From the cell containing the given text, extract its center point as (x, y) coordinate. 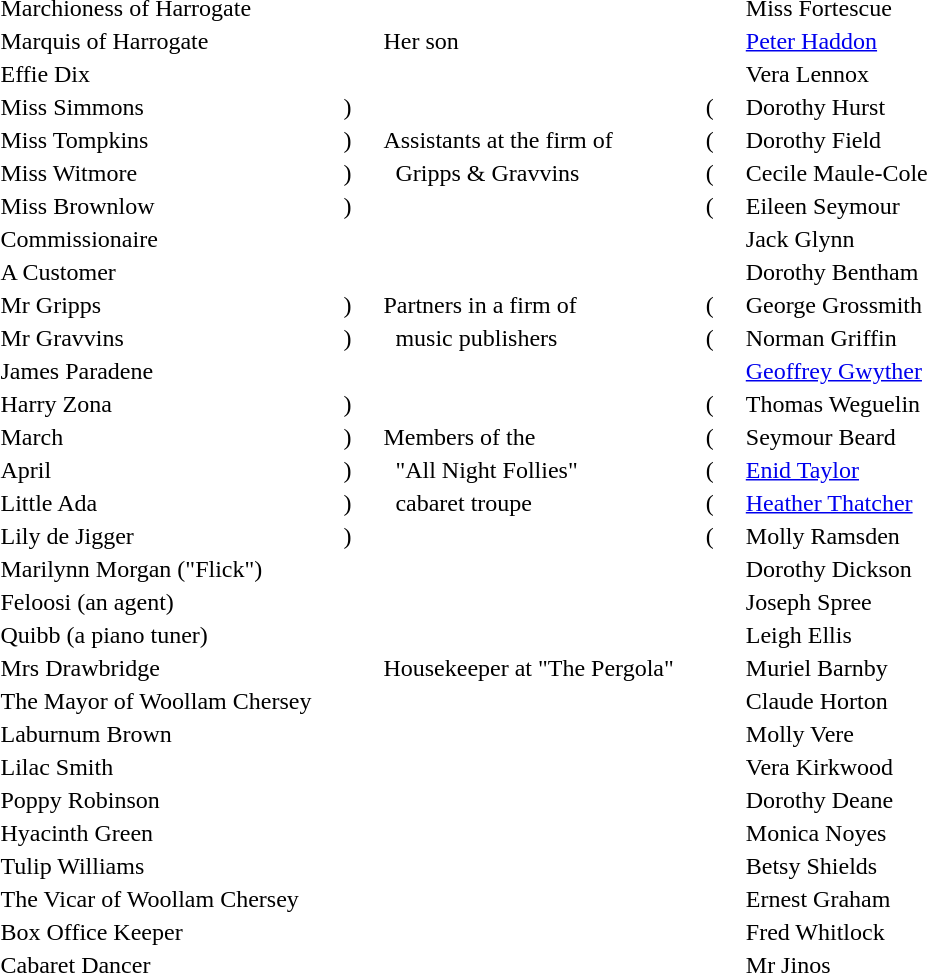
Housekeeper at "The Pergola" (528, 668)
Assistants at the firm of (528, 140)
Gripps & Gravvins (528, 173)
cabaret troupe (528, 503)
Members of the (528, 437)
"All Night Follies" (528, 470)
Partners in a firm of (528, 305)
music publishers (528, 338)
Her son (528, 41)
